For the text-containing cell, return its midpoint in (x, y) coordinate format. 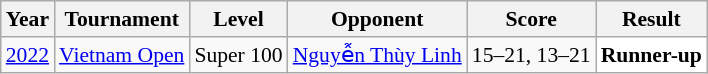
Score (532, 19)
Level (238, 19)
2022 (28, 55)
Nguyễn Thùy Linh (378, 55)
15–21, 13–21 (532, 55)
Result (652, 19)
Tournament (122, 19)
Runner-up (652, 55)
Opponent (378, 19)
Super 100 (238, 55)
Vietnam Open (122, 55)
Year (28, 19)
